Extract the [x, y] coordinate from the center of the cell holding the provided text.  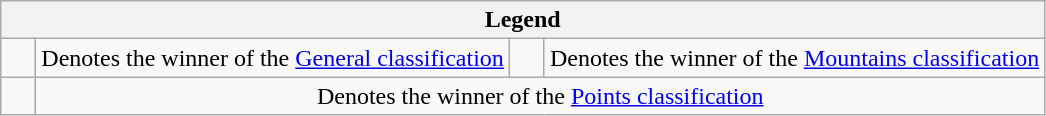
Denotes the winner of the Mountains classification [794, 58]
Denotes the winner of the General classification [273, 58]
Legend [523, 20]
Denotes the winner of the Points classification [540, 96]
